Scan for the cell matching the given text and deliver its [x, y] coordinate at center. 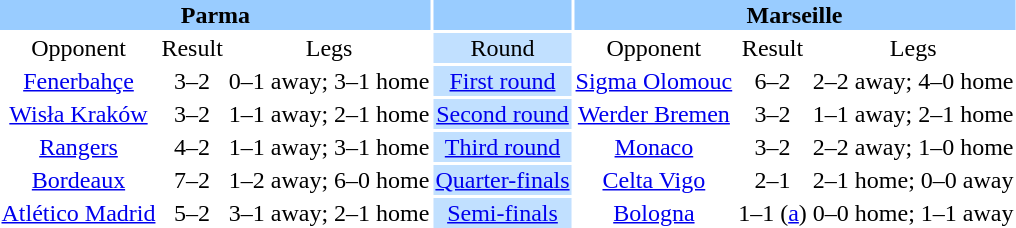
1–2 away; 6–0 home [329, 180]
2–2 away; 1–0 home [913, 147]
2–1 [773, 180]
Round [502, 48]
Quarter-finals [502, 180]
2–1 home; 0–0 away [913, 180]
Fenerbahçe [78, 81]
Bologna [654, 213]
Marseille [794, 15]
Semi-finals [502, 213]
5–2 [192, 213]
1–1 (a) [773, 213]
Wisła Kraków [78, 114]
3–1 away; 2–1 home [329, 213]
0–1 away; 3–1 home [329, 81]
Werder Bremen [654, 114]
Monaco [654, 147]
Atlético Madrid [78, 213]
Rangers [78, 147]
1–1 away; 3–1 home [329, 147]
First round [502, 81]
Sigma Olomouc [654, 81]
0–0 home; 1–1 away [913, 213]
4–2 [192, 147]
Second round [502, 114]
2–2 away; 4–0 home [913, 81]
Third round [502, 147]
Bordeaux [78, 180]
6–2 [773, 81]
Parma [216, 15]
7–2 [192, 180]
Celta Vigo [654, 180]
